Return the (x, y) coordinate for the center point of the cell that contains the specified text.  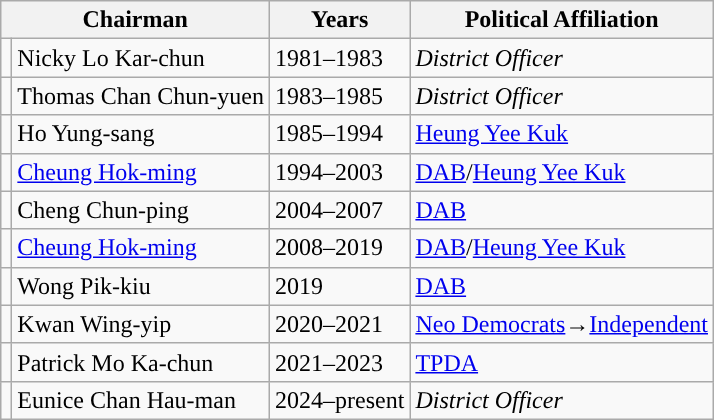
2020–2021 (340, 324)
Ho Yung-sang (141, 134)
Eunice Chan Hau-man (141, 400)
2008–2019 (340, 248)
TPDA (562, 362)
Thomas Chan Chun-yuen (141, 96)
1983–1985 (340, 96)
1994–2003 (340, 172)
Neo Democrats→Independent (562, 324)
2019 (340, 286)
Kwan Wing-yip (141, 324)
2004–2007 (340, 210)
Nicky Lo Kar-chun (141, 58)
Political Affiliation (562, 20)
Wong Pik-kiu (141, 286)
Years (340, 20)
Cheng Chun-ping (141, 210)
2024–present (340, 400)
1981–1983 (340, 58)
1985–1994 (340, 134)
Heung Yee Kuk (562, 134)
Chairman (136, 20)
Patrick Mo Ka-chun (141, 362)
2021–2023 (340, 362)
